Capture the cell that displays the provided text and extract its (x, y) central coordinate. 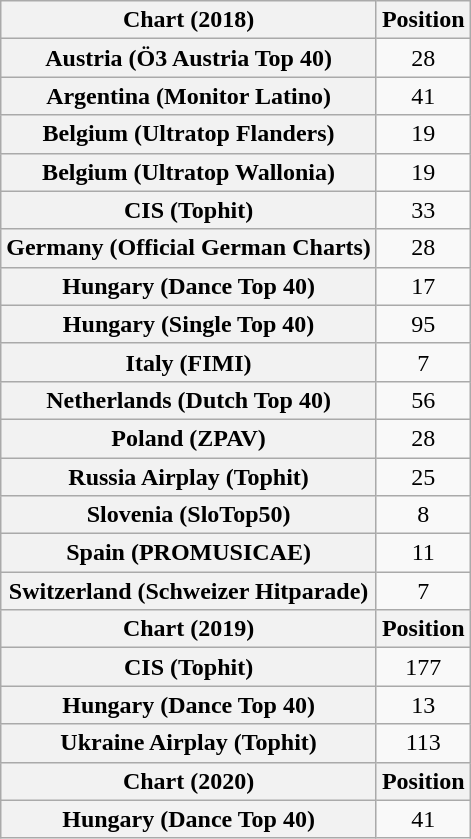
17 (423, 286)
Ukraine Airplay (Tophit) (189, 743)
25 (423, 477)
11 (423, 553)
Belgium (Ultratop Flanders) (189, 134)
13 (423, 705)
Switzerland (Schweizer Hitparade) (189, 591)
33 (423, 210)
Russia Airplay (Tophit) (189, 477)
Poland (ZPAV) (189, 438)
95 (423, 324)
Argentina (Monitor Latino) (189, 96)
Netherlands (Dutch Top 40) (189, 400)
56 (423, 400)
Belgium (Ultratop Wallonia) (189, 172)
Austria (Ö3 Austria Top 40) (189, 58)
Chart (2019) (189, 629)
8 (423, 515)
Chart (2020) (189, 781)
Slovenia (SloTop50) (189, 515)
Italy (FIMI) (189, 362)
Hungary (Single Top 40) (189, 324)
113 (423, 743)
Spain (PROMUSICAE) (189, 553)
177 (423, 667)
Chart (2018) (189, 20)
Germany (Official German Charts) (189, 248)
